Provide the [x, y] coordinate of the cell's center where the given text is located.  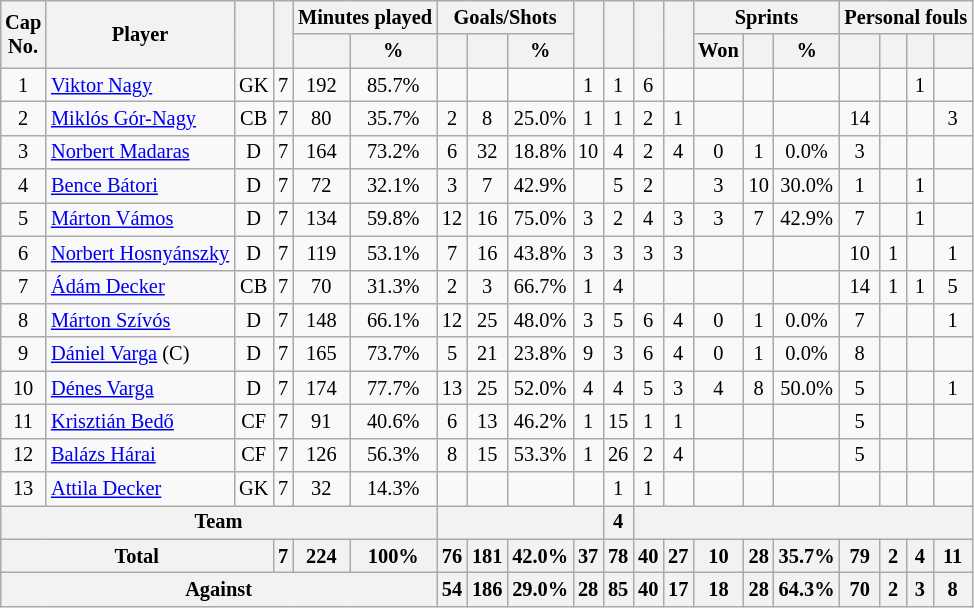
Ádám Decker [140, 287]
32.1% [394, 186]
Goals/Shots [505, 17]
27 [678, 556]
Bence Bátori [140, 186]
165 [321, 354]
48.0% [540, 320]
Personal fouls [906, 17]
64.3% [807, 589]
40.6% [394, 421]
26 [618, 455]
75.0% [540, 219]
Dániel Varga (C) [140, 354]
Miklós Gór-Nagy [140, 118]
14.3% [394, 489]
Against [218, 589]
23.8% [540, 354]
59.8% [394, 219]
Norbert Madaras [140, 152]
134 [321, 219]
79 [859, 556]
43.8% [540, 253]
181 [487, 556]
52.0% [540, 388]
224 [321, 556]
119 [321, 253]
Team [218, 522]
66.7% [540, 287]
100% [394, 556]
53.1% [394, 253]
30.0% [807, 186]
18 [718, 589]
66.1% [394, 320]
17 [678, 589]
53.3% [540, 455]
Balázs Hárai [140, 455]
Total [136, 556]
CapNo. [23, 34]
85 [618, 589]
31.3% [394, 287]
Norbert Hosnyánszky [140, 253]
73.2% [394, 152]
76 [452, 556]
Attila Decker [140, 489]
50.0% [807, 388]
80 [321, 118]
Krisztián Bedő [140, 421]
126 [321, 455]
Sprints [766, 17]
29.0% [540, 589]
37 [588, 556]
Márton Vámos [140, 219]
18.8% [540, 152]
Viktor Nagy [140, 85]
Player [140, 34]
21 [487, 354]
46.2% [540, 421]
Dénes Varga [140, 388]
25.0% [540, 118]
78 [618, 556]
77.7% [394, 388]
54 [452, 589]
73.7% [394, 354]
91 [321, 421]
Minutes played [365, 17]
148 [321, 320]
Márton Szívós [140, 320]
164 [321, 152]
186 [487, 589]
42.0% [540, 556]
Won [718, 51]
174 [321, 388]
72 [321, 186]
192 [321, 85]
85.7% [394, 85]
56.3% [394, 455]
